Determine the (x, y) coordinate at the center of the cell enclosing the given text.  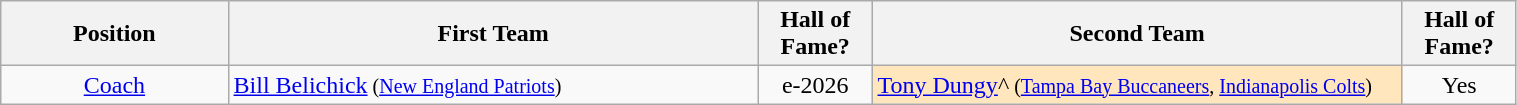
Yes (1459, 85)
Second Team (1137, 34)
First Team (493, 34)
Position (114, 34)
Bill Belichick (New England Patriots) (493, 85)
Coach (114, 85)
e-2026 (815, 85)
Tony Dungy^ (Tampa Bay Buccaneers, Indianapolis Colts) (1137, 85)
